Return (x, y) of the center of cell containing provided text 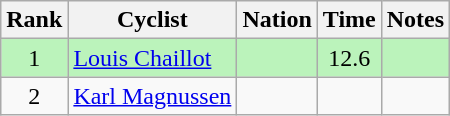
Louis Chaillot (152, 58)
12.6 (349, 58)
Nation (277, 20)
1 (34, 58)
Cyclist (152, 20)
Time (349, 20)
Notes (415, 20)
Karl Magnussen (152, 96)
2 (34, 96)
Rank (34, 20)
